Return [x, y] of the center of cell containing provided text 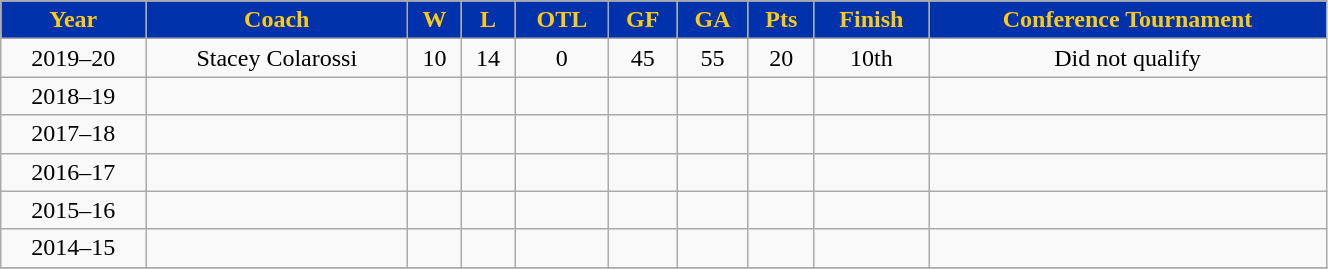
Year [74, 20]
10 [434, 58]
OTL [562, 20]
GA [713, 20]
Pts [781, 20]
10th [872, 58]
45 [643, 58]
2015–16 [74, 210]
L [488, 20]
14 [488, 58]
Finish [872, 20]
W [434, 20]
Stacey Colarossi [277, 58]
20 [781, 58]
GF [643, 20]
Did not qualify [1128, 58]
55 [713, 58]
Conference Tournament [1128, 20]
2017–18 [74, 134]
0 [562, 58]
2018–19 [74, 96]
Coach [277, 20]
2016–17 [74, 172]
2019–20 [74, 58]
2014–15 [74, 248]
